Find where the given text appears and provide that cell's center as [X, Y] coordinate. 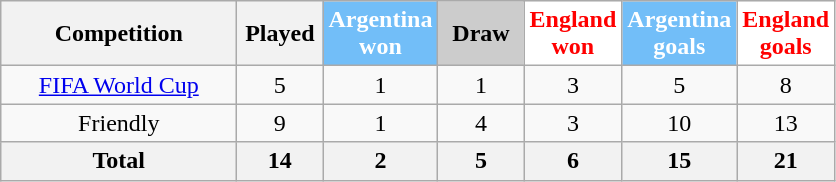
9 [280, 123]
13 [786, 123]
Competition [119, 34]
Total [119, 161]
Argentina won [380, 34]
Argentina goals [680, 34]
10 [680, 123]
15 [680, 161]
21 [786, 161]
6 [573, 161]
2 [380, 161]
FIFA World Cup [119, 85]
8 [786, 85]
14 [280, 161]
4 [481, 123]
Draw [481, 34]
Friendly [119, 123]
England goals [786, 34]
England won [573, 34]
Played [280, 34]
